Detect which cell encompasses the target text, then output its [X, Y] center coordinate. 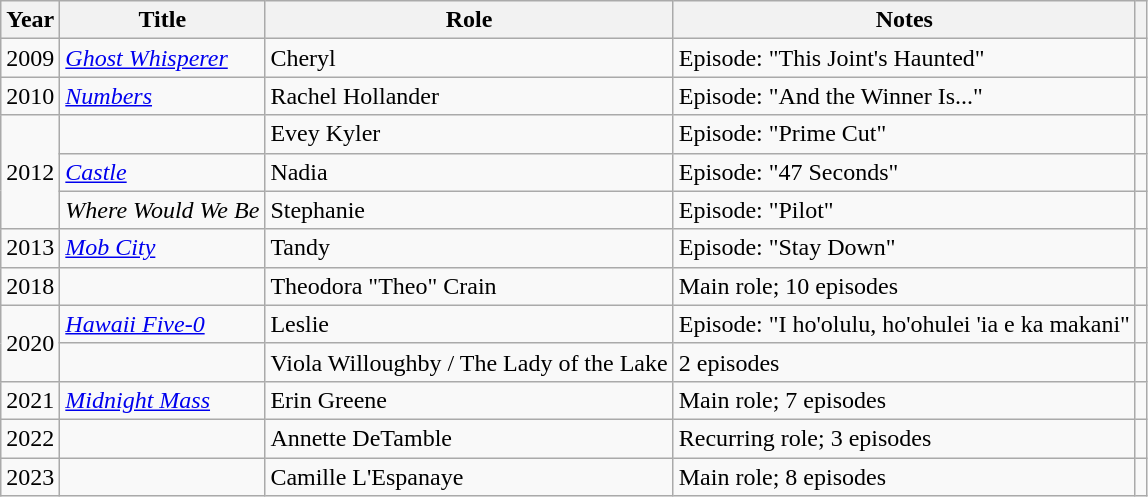
Where Would We Be [162, 210]
Episode: "And the Winner Is..." [904, 96]
Episode: "Pilot" [904, 210]
Ghost Whisperer [162, 58]
Erin Greene [469, 400]
Notes [904, 20]
Title [162, 20]
Viola Willoughby / The Lady of the Lake [469, 362]
Year [30, 20]
Main role; 8 episodes [904, 477]
2018 [30, 286]
Midnight Mass [162, 400]
Main role; 10 episodes [904, 286]
Role [469, 20]
2023 [30, 477]
Recurring role; 3 episodes [904, 438]
Main role; 7 episodes [904, 400]
Stephanie [469, 210]
Mob City [162, 248]
Episode: "47 Seconds" [904, 172]
2020 [30, 343]
Hawaii Five-0 [162, 324]
Nadia [469, 172]
2021 [30, 400]
Theodora "Theo" Crain [469, 286]
2013 [30, 248]
Camille L'Espanaye [469, 477]
2022 [30, 438]
Leslie [469, 324]
Castle [162, 172]
Annette DeTamble [469, 438]
Episode: "This Joint's Haunted" [904, 58]
Cheryl [469, 58]
Episode: "Prime Cut" [904, 134]
Rachel Hollander [469, 96]
2012 [30, 172]
2 episodes [904, 362]
Numbers [162, 96]
2010 [30, 96]
Evey Kyler [469, 134]
Tandy [469, 248]
Episode: "Stay Down" [904, 248]
Episode: "I ho'olulu, ho'ohulei 'ia e ka makani" [904, 324]
2009 [30, 58]
